Find where the given text appears and provide that cell's center as (x, y) coordinate. 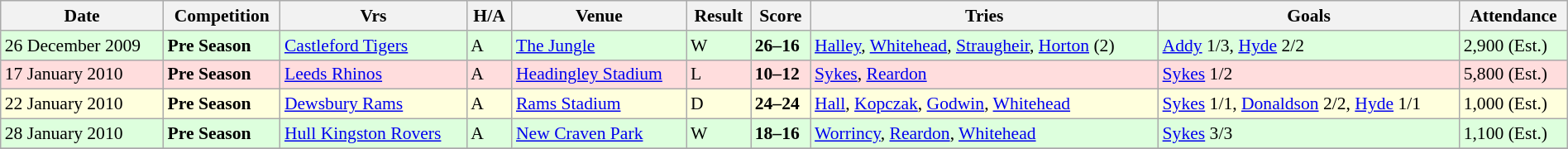
Hall, Kopczak, Godwin, Whitehead (984, 104)
17 January 2010 (83, 74)
18–16 (781, 134)
Castleford Tigers (374, 46)
Headingley Stadium (599, 74)
Result (719, 16)
22 January 2010 (83, 104)
24–24 (781, 104)
The Jungle (599, 46)
Attendance (1513, 16)
Worrincy, Reardon, Whitehead (984, 134)
28 January 2010 (83, 134)
Sykes 1/2 (1309, 74)
L (719, 74)
Score (781, 16)
5,800 (Est.) (1513, 74)
D (719, 104)
Addy 1/3, Hyde 2/2 (1309, 46)
Sykes 3/3 (1309, 134)
H/A (490, 16)
26–16 (781, 46)
Date (83, 16)
Competition (222, 16)
Rams Stadium (599, 104)
1,100 (Est.) (1513, 134)
10–12 (781, 74)
Goals (1309, 16)
Hull Kingston Rovers (374, 134)
Tries (984, 16)
Sykes 1/1, Donaldson 2/2, Hyde 1/1 (1309, 104)
2,900 (Est.) (1513, 46)
Halley, Whitehead, Straugheir, Horton (2) (984, 46)
26 December 2009 (83, 46)
Sykes, Reardon (984, 74)
1,000 (Est.) (1513, 104)
Vrs (374, 16)
New Craven Park (599, 134)
Dewsbury Rams (374, 104)
Venue (599, 16)
Leeds Rhinos (374, 74)
